From the cell containing the given text, extract its center point as (X, Y) coordinate. 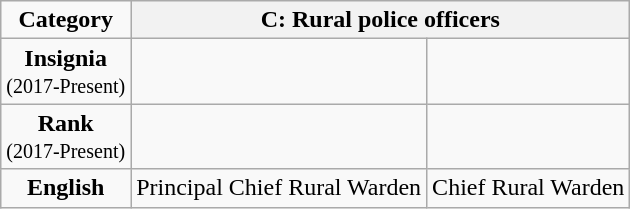
Insignia(2017-Present) (66, 72)
English (66, 188)
Chief Rural Warden (528, 188)
C: Rural police officers (380, 20)
Category (66, 20)
Principal Chief Rural Warden (279, 188)
Rank(2017-Present) (66, 136)
